Locate the cell with the specified text and output its (x, y) center coordinate. 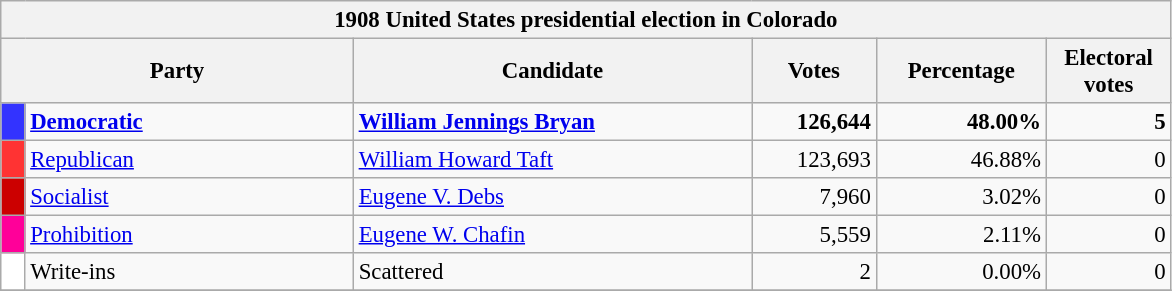
126,644 (814, 122)
46.88% (961, 160)
Party (178, 72)
Percentage (961, 72)
Prohibition (189, 235)
Eugene W. Chafin (552, 235)
Socialist (189, 197)
Republican (189, 160)
5,559 (814, 235)
Votes (814, 72)
3.02% (961, 197)
Democratic (189, 122)
2.11% (961, 235)
William Jennings Bryan (552, 122)
Eugene V. Debs (552, 197)
Candidate (552, 72)
William Howard Taft (552, 160)
7,960 (814, 197)
123,693 (814, 160)
5 (1108, 122)
Electoral votes (1108, 72)
1908 United States presidential election in Colorado (586, 20)
48.00% (961, 122)
